Scan for the cell matching the given text and deliver its [X, Y] coordinate at center. 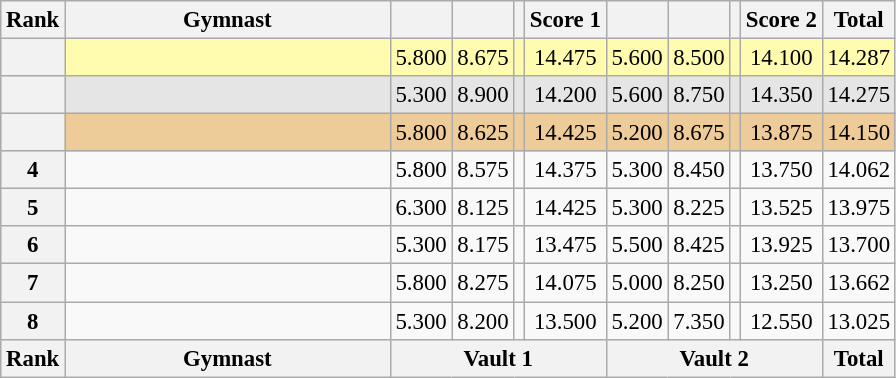
8.225 [699, 208]
Vault 2 [714, 358]
6.300 [421, 208]
13.475 [565, 245]
8.750 [699, 95]
14.075 [565, 283]
8.425 [699, 245]
13.525 [781, 208]
13.250 [781, 283]
8.500 [699, 58]
14.275 [858, 95]
13.925 [781, 245]
13.500 [565, 321]
6 [33, 245]
13.875 [781, 133]
8.275 [483, 283]
5 [33, 208]
14.100 [781, 58]
8.575 [483, 170]
8.175 [483, 245]
13.975 [858, 208]
14.287 [858, 58]
5.500 [637, 245]
7.350 [699, 321]
8.450 [699, 170]
14.200 [565, 95]
14.475 [565, 58]
5.000 [637, 283]
13.662 [858, 283]
14.350 [781, 95]
8.200 [483, 321]
4 [33, 170]
8.125 [483, 208]
8 [33, 321]
14.150 [858, 133]
13.750 [781, 170]
13.025 [858, 321]
14.375 [565, 170]
13.700 [858, 245]
14.062 [858, 170]
Vault 1 [498, 358]
8.625 [483, 133]
8.900 [483, 95]
Score 2 [781, 20]
12.550 [781, 321]
8.250 [699, 283]
Score 1 [565, 20]
7 [33, 283]
